Determine the (X, Y) coordinate at the center of the cell enclosing the given text.  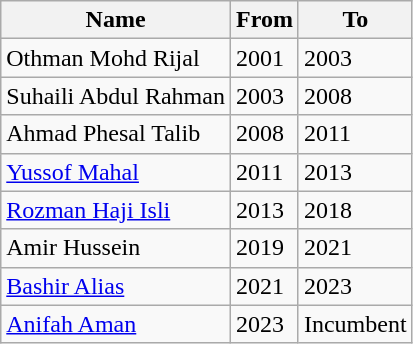
Ahmad Phesal Talib (116, 134)
From (264, 20)
To (355, 20)
Incumbent (355, 324)
2018 (355, 210)
Othman Mohd Rijal (116, 58)
Rozman Haji Isli (116, 210)
Name (116, 20)
2019 (264, 248)
Suhaili Abdul Rahman (116, 96)
Anifah Aman (116, 324)
Yussof Mahal (116, 172)
2001 (264, 58)
Amir Hussein (116, 248)
Bashir Alias (116, 286)
